Detect which cell encompasses the target text, then output its (X, Y) center coordinate. 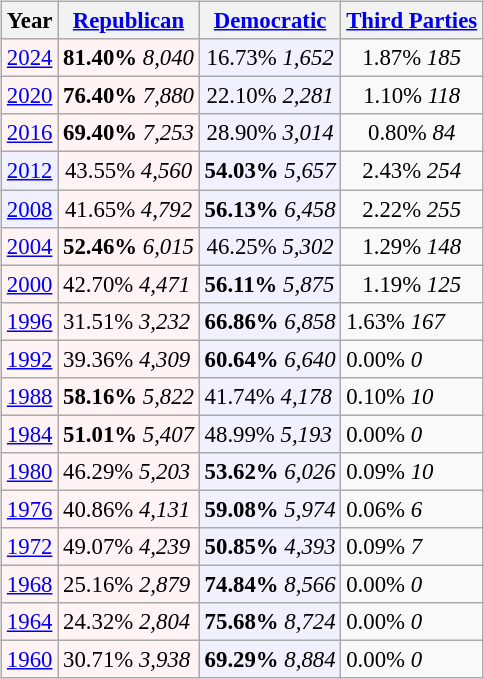
50.85% 4,393 (270, 547)
31.51% 3,232 (129, 321)
56.11% 5,875 (270, 284)
43.55% 4,560 (129, 171)
2008 (30, 209)
0.06% 6 (412, 509)
40.86% 4,131 (129, 509)
25.16% 2,879 (129, 584)
0.80% 84 (412, 133)
48.99% 5,193 (270, 434)
54.03% 5,657 (270, 171)
2016 (30, 133)
2004 (30, 246)
Year (30, 21)
46.29% 5,203 (129, 472)
Republican (129, 21)
1988 (30, 396)
81.40% 8,040 (129, 58)
1964 (30, 622)
22.10% 2,281 (270, 96)
1.29% 148 (412, 246)
0.09% 7 (412, 547)
41.74% 4,178 (270, 396)
28.90% 3,014 (270, 133)
51.01% 5,407 (129, 434)
Third Parties (412, 21)
30.71% 3,938 (129, 660)
60.64% 6,640 (270, 359)
24.32% 2,804 (129, 622)
1960 (30, 660)
2000 (30, 284)
52.46% 6,015 (129, 246)
58.16% 5,822 (129, 396)
42.70% 4,471 (129, 284)
76.40% 7,880 (129, 96)
2020 (30, 96)
Democratic (270, 21)
66.86% 6,858 (270, 321)
1.63% 167 (412, 321)
2.43% 254 (412, 171)
69.29% 8,884 (270, 660)
0.09% 10 (412, 472)
1992 (30, 359)
1996 (30, 321)
75.68% 8,724 (270, 622)
2024 (30, 58)
39.36% 4,309 (129, 359)
41.65% 4,792 (129, 209)
56.13% 6,458 (270, 209)
0.10% 10 (412, 396)
1968 (30, 584)
59.08% 5,974 (270, 509)
1980 (30, 472)
1.19% 125 (412, 284)
1972 (30, 547)
74.84% 8,566 (270, 584)
16.73% 1,652 (270, 58)
1.10% 118 (412, 96)
1.87% 185 (412, 58)
1984 (30, 434)
2.22% 255 (412, 209)
46.25% 5,302 (270, 246)
2012 (30, 171)
49.07% 4,239 (129, 547)
53.62% 6,026 (270, 472)
1976 (30, 509)
69.40% 7,253 (129, 133)
